Scan for the cell matching the given text and deliver its (X, Y) coordinate at center. 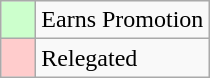
Earns Promotion (122, 20)
Relegated (122, 58)
